Detect which cell encompasses the target text, then output its (x, y) center coordinate. 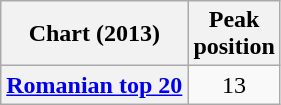
Romanian top 20 (94, 85)
13 (234, 85)
Peakposition (234, 34)
Chart (2013) (94, 34)
